Search for the cell housing the specified text and yield its [X, Y] center coordinate. 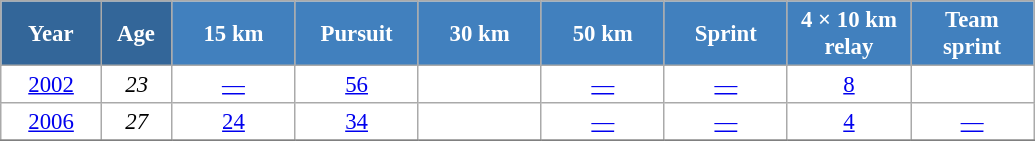
4 [848, 122]
Year [52, 34]
Pursuit [356, 34]
27 [136, 122]
56 [356, 85]
Age [136, 34]
8 [848, 85]
23 [136, 85]
50 km [602, 34]
Team sprint [972, 34]
2002 [52, 85]
34 [356, 122]
Sprint [726, 34]
30 km [480, 34]
15 km [234, 34]
24 [234, 122]
4 × 10 km relay [848, 34]
2006 [52, 122]
